Pinpoint the cell where the given text exists, returning its (X, Y) midpoint coordinate. 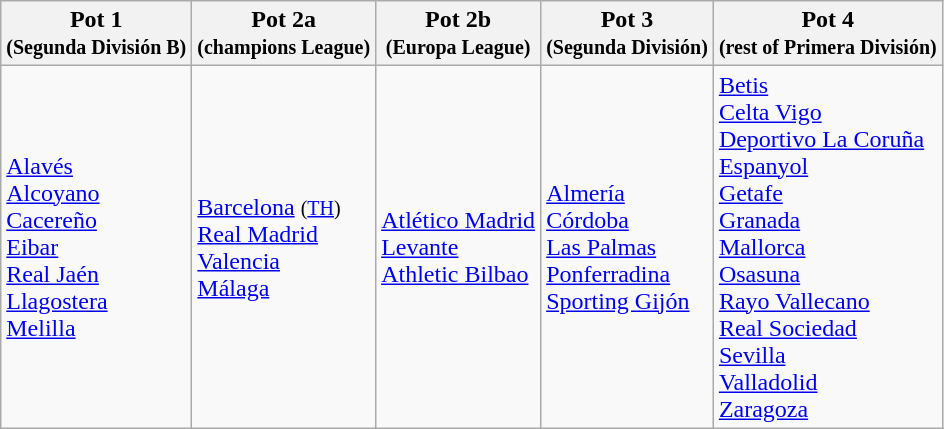
Barcelona (TH)Real MadridValenciaMálaga (284, 247)
Pot 4(rest of Primera División) (828, 34)
AlavésAlcoyanoCacereñoEibarReal JaénLlagosteraMelilla (96, 247)
Atlético MadridLevanteAthletic Bilbao (458, 247)
Pot 3(Segunda División) (628, 34)
Pot 2b(Europa League) (458, 34)
BetisCelta VigoDeportivo La CoruñaEspanyolGetafeGranadaMallorcaOsasunaRayo VallecanoReal SociedadSevillaValladolidZaragoza (828, 247)
Pot 1(Segunda División B) (96, 34)
Pot 2a(champions League) (284, 34)
AlmeríaCórdobaLas PalmasPonferradinaSporting Gijón (628, 247)
